Return the (X, Y) coordinate for the center point of the cell that contains the specified text.  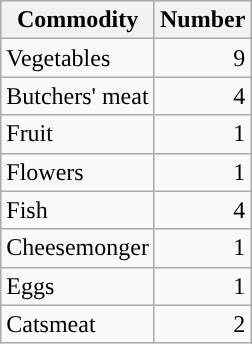
Number (202, 20)
Commodity (78, 20)
Fruit (78, 134)
Catsmeat (78, 324)
Vegetables (78, 58)
9 (202, 58)
Eggs (78, 286)
Cheesemonger (78, 248)
Fish (78, 210)
Butchers' meat (78, 96)
Flowers (78, 172)
2 (202, 324)
